For the text-containing cell, return its midpoint in (x, y) coordinate format. 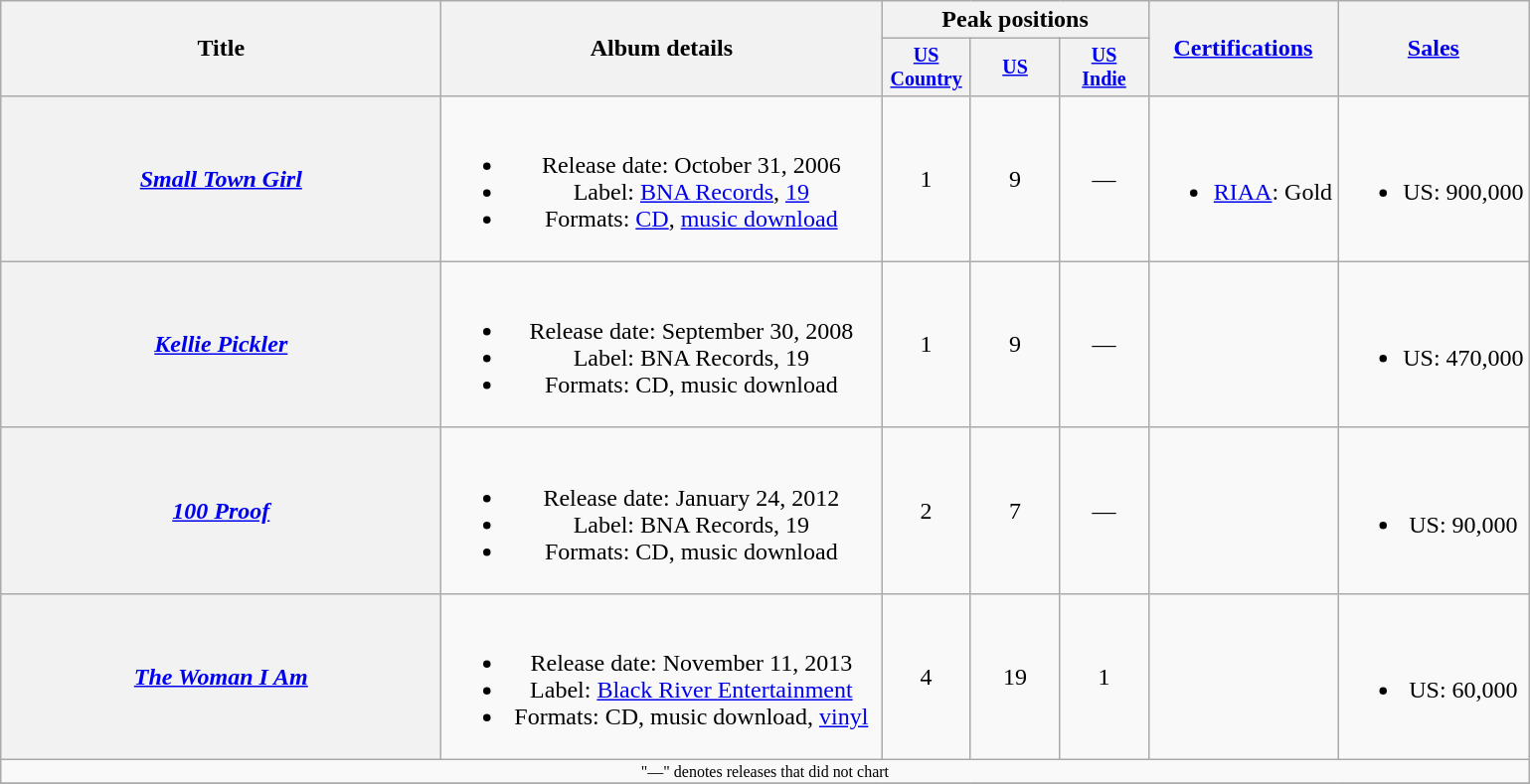
2 (927, 511)
The Woman I Am (221, 676)
US Country (927, 68)
"—" denotes releases that did not chart (765, 772)
Certifications (1243, 49)
US (1014, 68)
US: 900,000 (1434, 179)
Release date: November 11, 2013Label: Black River EntertainmentFormats: CD, music download, vinyl (662, 676)
Album details (662, 49)
7 (1014, 511)
Title (221, 49)
Kellie Pickler (221, 344)
RIAA: Gold (1243, 179)
Peak positions (1015, 20)
US: 470,000 (1434, 344)
US: 90,000 (1434, 511)
19 (1014, 676)
USIndie (1104, 68)
US: 60,000 (1434, 676)
Release date: January 24, 2012Label: BNA Records, 19Formats: CD, music download (662, 511)
Sales (1434, 49)
Release date: October 31, 2006Label: BNA Records, 19Formats: CD, music download (662, 179)
100 Proof (221, 511)
Small Town Girl (221, 179)
4 (927, 676)
Release date: September 30, 2008Label: BNA Records, 19Formats: CD, music download (662, 344)
